Identify which cell holds the provided text, then report its (X, Y) central coordinate. 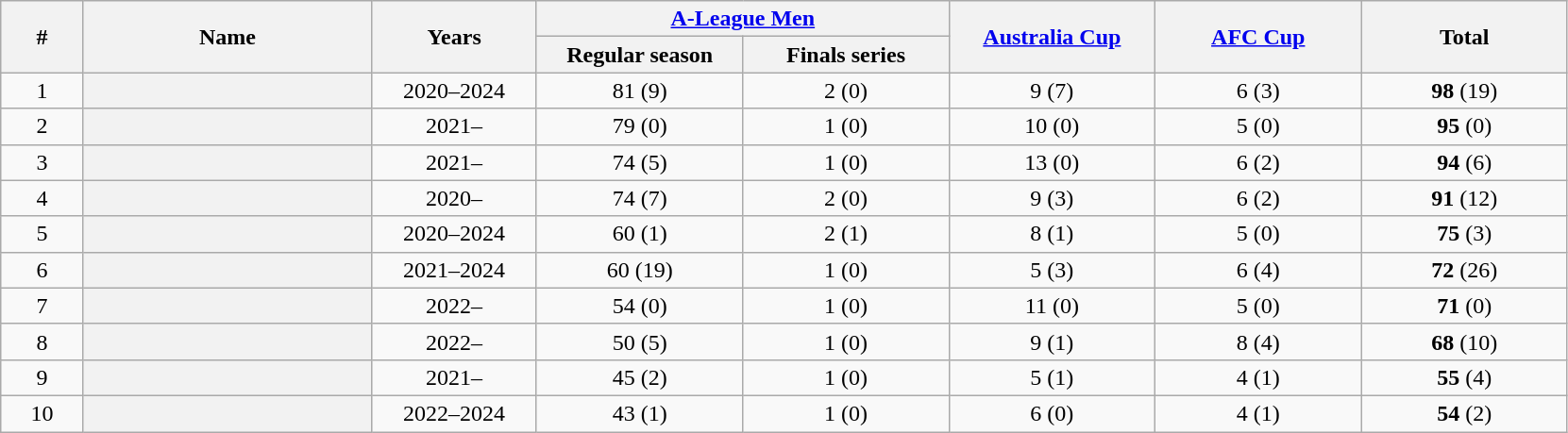
Total (1464, 37)
8 (1) (1052, 234)
1 (42, 91)
2022–2024 (455, 413)
6 (4) (1258, 270)
# (42, 37)
9 (1) (1052, 341)
95 (0) (1464, 126)
6 (3) (1258, 91)
Finals series (846, 55)
Name (228, 37)
68 (10) (1464, 341)
AFC Cup (1258, 37)
54 (2) (1464, 413)
Australia Cup (1052, 37)
45 (2) (639, 377)
9 (42, 377)
74 (7) (639, 198)
91 (12) (1464, 198)
3 (42, 162)
75 (3) (1464, 234)
10 (42, 413)
60 (19) (639, 270)
10 (0) (1052, 126)
6 (0) (1052, 413)
55 (4) (1464, 377)
5 (1) (1052, 377)
71 (0) (1464, 306)
2 (1) (846, 234)
5 (3) (1052, 270)
9 (3) (1052, 198)
5 (42, 234)
74 (5) (639, 162)
98 (19) (1464, 91)
79 (0) (639, 126)
4 (42, 198)
2021–2024 (455, 270)
54 (0) (639, 306)
94 (6) (1464, 162)
6 (42, 270)
A-League Men (742, 19)
60 (1) (639, 234)
43 (1) (639, 413)
7 (42, 306)
81 (9) (639, 91)
9 (7) (1052, 91)
8 (4) (1258, 341)
50 (5) (639, 341)
2 (42, 126)
8 (42, 341)
2020– (455, 198)
11 (0) (1052, 306)
Regular season (639, 55)
72 (26) (1464, 270)
13 (0) (1052, 162)
Years (455, 37)
